For the text-containing cell, return its midpoint in (X, Y) coordinate format. 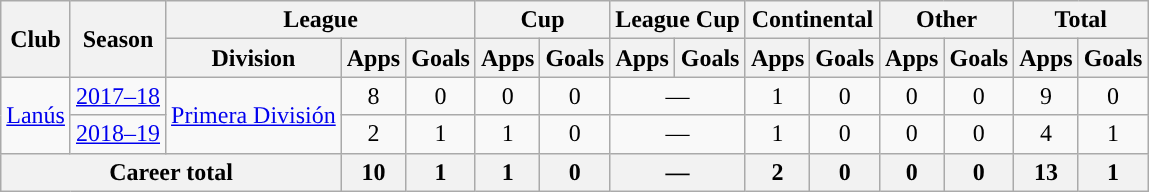
Lanús (36, 115)
Club (36, 39)
2018–19 (118, 134)
13 (1046, 172)
Other (947, 20)
10 (373, 172)
Primera División (254, 115)
8 (373, 96)
League (321, 20)
Season (118, 39)
Division (254, 58)
Total (1081, 20)
4 (1046, 134)
9 (1046, 96)
League Cup (678, 20)
Cup (542, 20)
Continental (812, 20)
2017–18 (118, 96)
Career total (171, 172)
